Scan for the cell matching the given text and deliver its [x, y] coordinate at center. 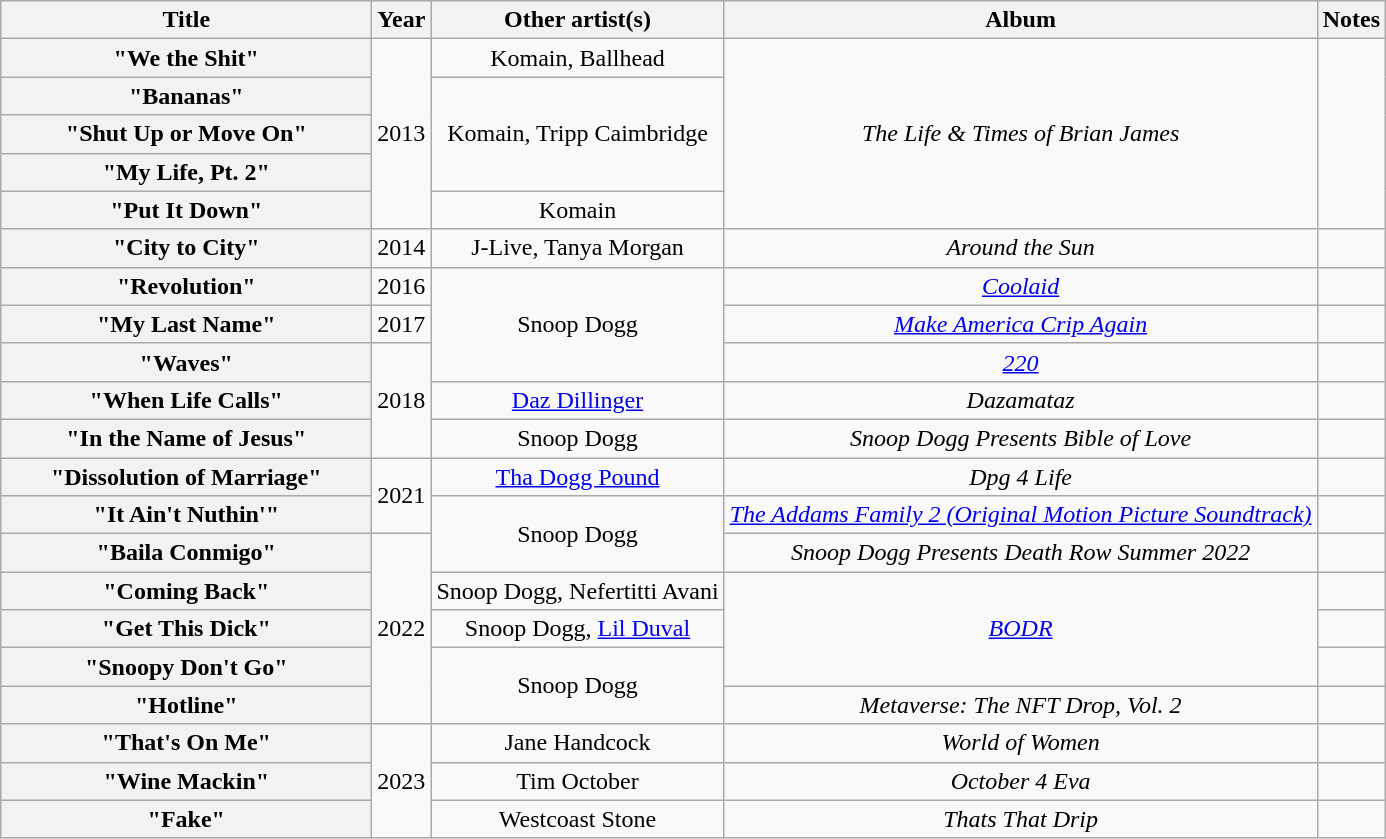
2018 [402, 400]
"Bananas" [186, 96]
The Addams Family 2 (Original Motion Picture Soundtrack) [1020, 515]
Title [186, 20]
220 [1020, 362]
Snoop Dogg Presents Death Row Summer 2022 [1020, 553]
Notes [1351, 20]
"Waves" [186, 362]
Dazamataz [1020, 400]
"That's On Me" [186, 743]
Snoop Dogg Presents Bible of Love [1020, 438]
Westcoast Stone [578, 819]
BODR [1020, 629]
"Baila Conmigo" [186, 553]
"Get This Dick" [186, 629]
Dpg 4 Life [1020, 477]
2021 [402, 496]
Jane Handcock [578, 743]
"Put It Down" [186, 210]
Album [1020, 20]
"Coming Back" [186, 591]
"City to City" [186, 248]
Snoop Dogg, Nefertitti Avani [578, 591]
2017 [402, 324]
"Hotline" [186, 705]
J-Live, Tanya Morgan [578, 248]
2014 [402, 248]
2013 [402, 134]
"Fake" [186, 819]
"Revolution" [186, 286]
"When Life Calls" [186, 400]
October 4 Eva [1020, 781]
Daz Dillinger [578, 400]
"My Life, Pt. 2" [186, 172]
World of Women [1020, 743]
2023 [402, 781]
Other artist(s) [578, 20]
Komain, Tripp Caimbridge [578, 134]
Coolaid [1020, 286]
Metaverse: The NFT Drop, Vol. 2 [1020, 705]
Komain [578, 210]
2016 [402, 286]
"We the Shit" [186, 58]
Year [402, 20]
Tha Dogg Pound [578, 477]
Tim October [578, 781]
"Snoopy Don't Go" [186, 667]
Thats That Drip [1020, 819]
2022 [402, 629]
"It Ain't Nuthin'" [186, 515]
Make America Crip Again [1020, 324]
"My Last Name" [186, 324]
Around the Sun [1020, 248]
"In the Name of Jesus" [186, 438]
"Wine Mackin" [186, 781]
Komain, Ballhead [578, 58]
"Dissolution of Marriage" [186, 477]
Snoop Dogg, Lil Duval [578, 629]
"Shut Up or Move On" [186, 134]
The Life & Times of Brian James [1020, 134]
